Return [X, Y] of the center of cell containing provided text 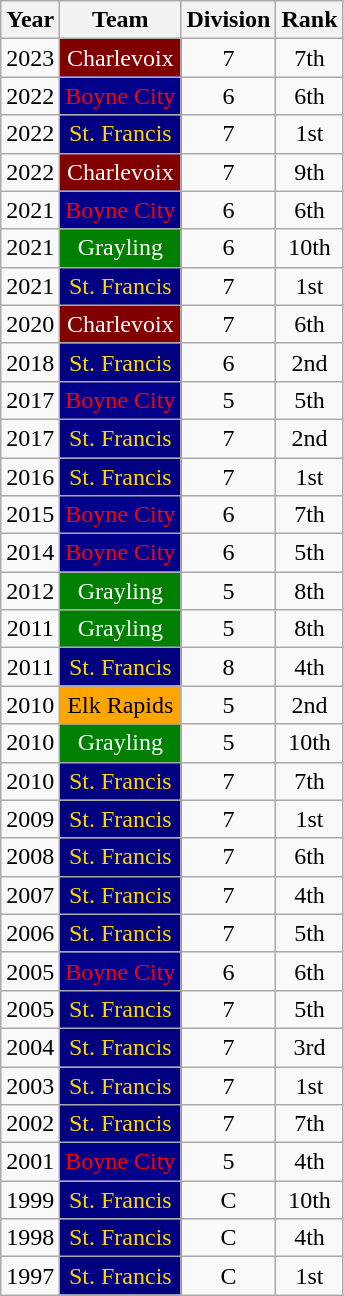
2023 [30, 58]
3rd [310, 1047]
2007 [30, 895]
1997 [30, 1276]
1998 [30, 1238]
2004 [30, 1047]
2018 [30, 362]
2008 [30, 857]
2009 [30, 819]
Team [120, 20]
2006 [30, 933]
Year [30, 20]
8 [228, 667]
2012 [30, 591]
2020 [30, 324]
1999 [30, 1200]
Division [228, 20]
2003 [30, 1085]
2016 [30, 477]
9th [310, 172]
2001 [30, 1162]
2014 [30, 553]
Elk Rapids [120, 705]
2002 [30, 1124]
2015 [30, 515]
Rank [310, 20]
